Provide the [X, Y] coordinate of the cell's center where the given text is located.  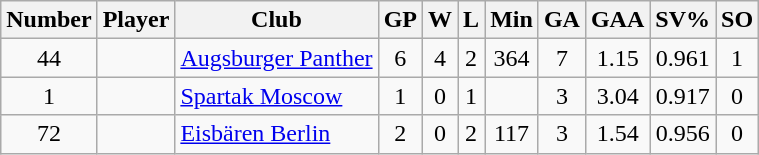
Number [49, 20]
GA [562, 20]
3.04 [617, 96]
Spartak Moscow [276, 96]
Augsburger Panther [276, 58]
1.54 [617, 134]
W [440, 20]
Min [512, 20]
GP [400, 20]
GAA [617, 20]
0.961 [683, 58]
1.15 [617, 58]
44 [49, 58]
0.917 [683, 96]
Player [136, 20]
L [472, 20]
7 [562, 58]
4 [440, 58]
Eisbären Berlin [276, 134]
364 [512, 58]
Club [276, 20]
SV% [683, 20]
6 [400, 58]
117 [512, 134]
0.956 [683, 134]
72 [49, 134]
SO [738, 20]
